Detect which cell encompasses the target text, then output its (x, y) center coordinate. 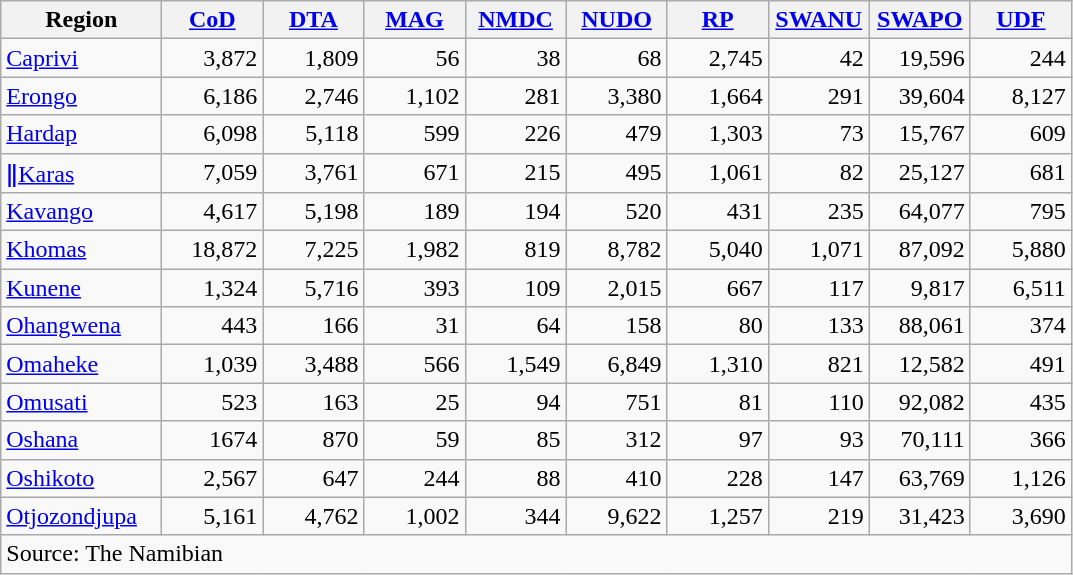
64,077 (920, 212)
215 (516, 173)
491 (1020, 364)
82 (818, 173)
431 (718, 212)
4,762 (314, 516)
Hardap (82, 134)
393 (414, 288)
479 (616, 134)
566 (414, 364)
56 (414, 58)
70,111 (920, 440)
6,849 (616, 364)
42 (818, 58)
681 (1020, 173)
870 (314, 440)
1674 (212, 440)
158 (616, 326)
117 (818, 288)
63,769 (920, 478)
374 (1020, 326)
81 (718, 402)
6,098 (212, 134)
94 (516, 402)
6,511 (1020, 288)
147 (818, 478)
163 (314, 402)
NUDO (616, 20)
520 (616, 212)
19,596 (920, 58)
2,567 (212, 478)
1,002 (414, 516)
1,549 (516, 364)
38 (516, 58)
88 (516, 478)
Khomas (82, 250)
RP (718, 20)
5,198 (314, 212)
821 (818, 364)
2,746 (314, 96)
1,664 (718, 96)
93 (818, 440)
MAG (414, 20)
435 (1020, 402)
7,059 (212, 173)
226 (516, 134)
1,039 (212, 364)
Kunene (82, 288)
Ohangwena (82, 326)
8,127 (1020, 96)
8,782 (616, 250)
87,092 (920, 250)
1,982 (414, 250)
751 (616, 402)
495 (616, 173)
647 (314, 478)
Oshana (82, 440)
SWAPO (920, 20)
1,809 (314, 58)
25 (414, 402)
281 (516, 96)
18,872 (212, 250)
31 (414, 326)
UDF (1020, 20)
73 (818, 134)
410 (616, 478)
97 (718, 440)
5,118 (314, 134)
109 (516, 288)
189 (414, 212)
Otjozondjupa (82, 516)
12,582 (920, 364)
92,082 (920, 402)
64 (516, 326)
39,604 (920, 96)
5,716 (314, 288)
7,225 (314, 250)
9,622 (616, 516)
1,102 (414, 96)
4,617 (212, 212)
NMDC (516, 20)
2,745 (718, 58)
609 (1020, 134)
1,303 (718, 134)
9,817 (920, 288)
194 (516, 212)
166 (314, 326)
SWANU (818, 20)
6,186 (212, 96)
523 (212, 402)
228 (718, 478)
5,880 (1020, 250)
219 (818, 516)
291 (818, 96)
Region (82, 20)
15,767 (920, 134)
3,380 (616, 96)
1,324 (212, 288)
ǁKaras (82, 173)
25,127 (920, 173)
2,015 (616, 288)
DTA (314, 20)
671 (414, 173)
5,040 (718, 250)
CoD (212, 20)
3,872 (212, 58)
819 (516, 250)
795 (1020, 212)
Erongo (82, 96)
5,161 (212, 516)
68 (616, 58)
Omusati (82, 402)
443 (212, 326)
344 (516, 516)
235 (818, 212)
Omaheke (82, 364)
1,257 (718, 516)
1,061 (718, 173)
1,126 (1020, 478)
366 (1020, 440)
3,761 (314, 173)
Oshikoto (82, 478)
Source: The Namibian (536, 554)
599 (414, 134)
110 (818, 402)
1,310 (718, 364)
133 (818, 326)
88,061 (920, 326)
1,071 (818, 250)
3,690 (1020, 516)
312 (616, 440)
85 (516, 440)
667 (718, 288)
31,423 (920, 516)
Kavango (82, 212)
Caprivi (82, 58)
80 (718, 326)
59 (414, 440)
3,488 (314, 364)
